Identify which cell holds the provided text, then report its [x, y] central coordinate. 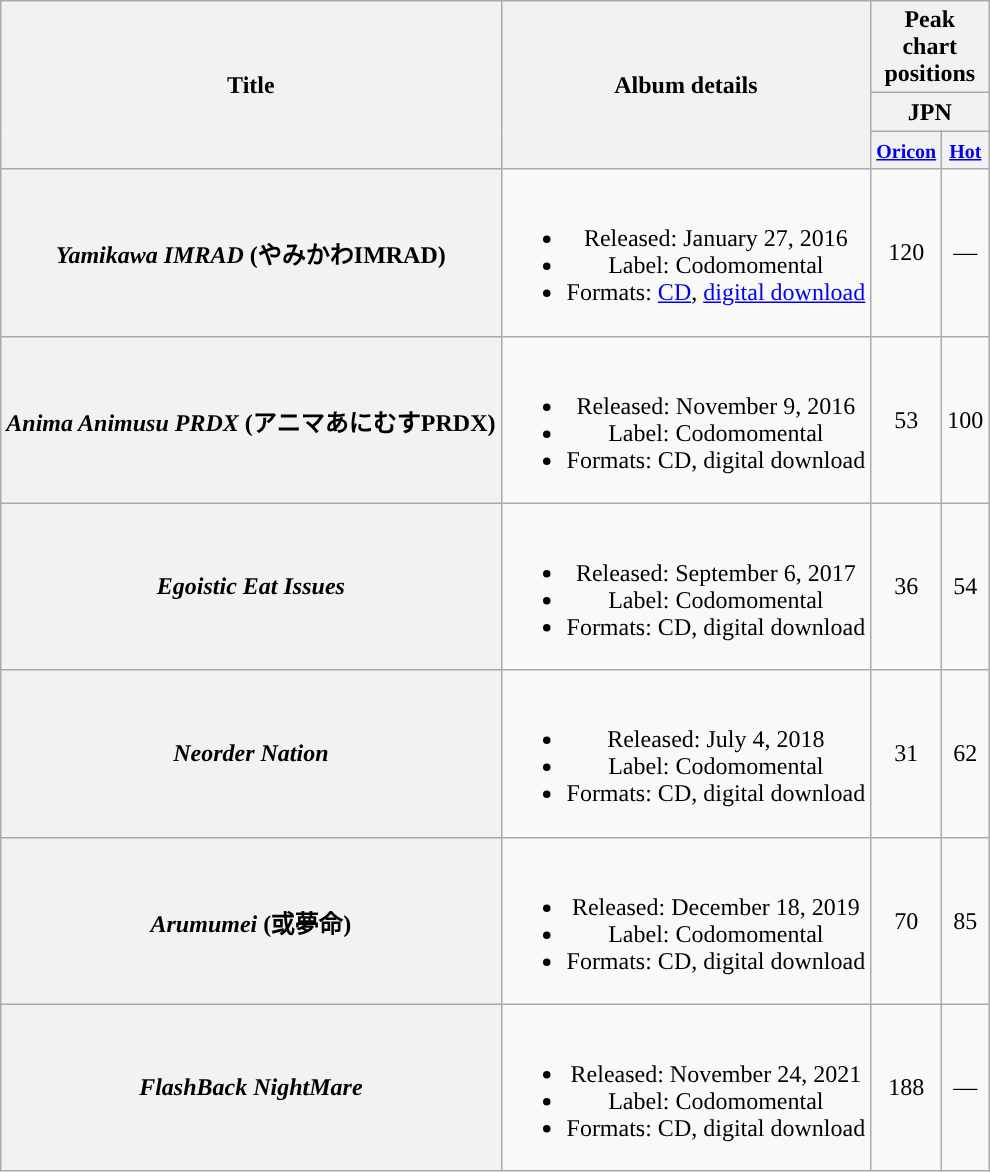
54 [966, 586]
70 [906, 920]
Yamikawa IMRAD (やみかわIMRAD) [251, 252]
Anima Animusu PRDX (アニマあにむすPRDX) [251, 420]
Released: November 24, 2021Label: CodomomentalFormats: CD, digital download [686, 1088]
Egoistic Eat Issues [251, 586]
85 [966, 920]
Arumumei (或夢命) [251, 920]
Peak chart positions [930, 47]
Released: December 18, 2019Label: CodomomentalFormats: CD, digital download [686, 920]
Title [251, 85]
53 [906, 420]
Released: November 9, 2016Label: CodomomentalFormats: CD, digital download [686, 420]
Released: January 27, 2016Label: CodomomentalFormats: CD, digital download [686, 252]
Hot [966, 150]
100 [966, 420]
120 [906, 252]
31 [906, 754]
Released: September 6, 2017Label: CodomomentalFormats: CD, digital download [686, 586]
188 [906, 1088]
JPN [930, 112]
62 [966, 754]
36 [906, 586]
Neorder Nation [251, 754]
Released: July 4, 2018Label: CodomomentalFormats: CD, digital download [686, 754]
FlashBack NightMare [251, 1088]
Album details [686, 85]
Oricon [906, 150]
